From the cell containing the given text, extract its center point as (X, Y) coordinate. 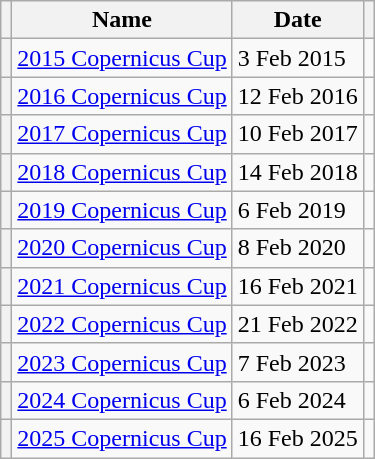
12 Feb 2016 (298, 96)
2015 Copernicus Cup (122, 58)
Name (122, 20)
2024 Copernicus Cup (122, 400)
14 Feb 2018 (298, 172)
6 Feb 2019 (298, 210)
21 Feb 2022 (298, 324)
2020 Copernicus Cup (122, 248)
8 Feb 2020 (298, 248)
7 Feb 2023 (298, 362)
2025 Copernicus Cup (122, 438)
Date (298, 20)
16 Feb 2025 (298, 438)
2016 Copernicus Cup (122, 96)
3 Feb 2015 (298, 58)
2019 Copernicus Cup (122, 210)
2017 Copernicus Cup (122, 134)
2023 Copernicus Cup (122, 362)
2022 Copernicus Cup (122, 324)
6 Feb 2024 (298, 400)
2021 Copernicus Cup (122, 286)
10 Feb 2017 (298, 134)
16 Feb 2021 (298, 286)
2018 Copernicus Cup (122, 172)
